For the text-containing cell, return its midpoint in [x, y] coordinate format. 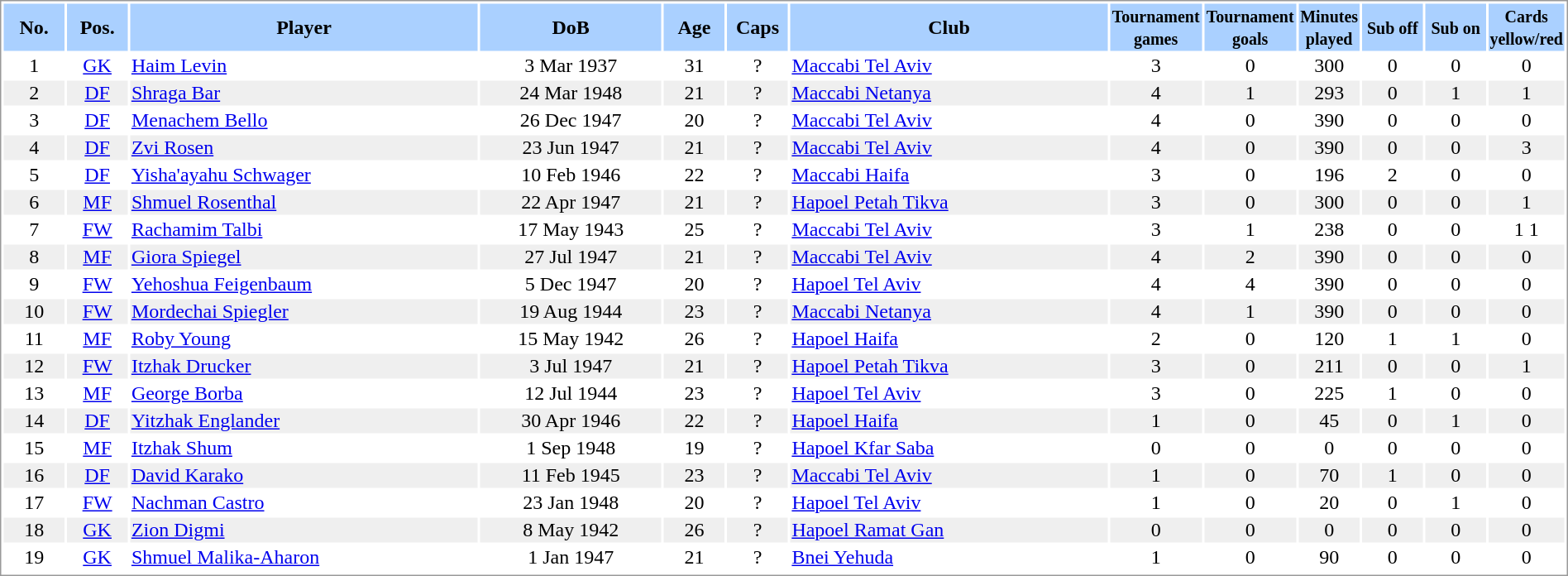
196 [1329, 175]
Caps [758, 26]
3 Mar 1937 [571, 65]
15 [33, 448]
Zion Digmi [304, 530]
Roby Young [304, 338]
DoB [571, 26]
24 Mar 1948 [571, 94]
Menachem Bello [304, 120]
Itzhak Drucker [304, 367]
Shraga Bar [304, 94]
7 [33, 229]
10 Feb 1946 [571, 175]
Giora Spiegel [304, 257]
8 May 1942 [571, 530]
238 [1329, 229]
Yisha'ayahu Schwager [304, 175]
5 [33, 175]
17 [33, 502]
Player [304, 26]
3 Jul 1947 [571, 367]
George Borba [304, 393]
12 Jul 1944 [571, 393]
23 Jun 1947 [571, 148]
18 [33, 530]
Minutesplayed [1329, 26]
1 Sep 1948 [571, 448]
12 [33, 367]
211 [1329, 367]
Tournamentgoals [1250, 26]
19 Aug 1944 [571, 312]
Zvi Rosen [304, 148]
9 [33, 284]
30 Apr 1946 [571, 421]
1 Jan 1947 [571, 557]
Cardsyellow/red [1527, 26]
6 [33, 203]
13 [33, 393]
Maccabi Haifa [949, 175]
Tournamentgames [1156, 26]
Age [695, 26]
45 [1329, 421]
Mordechai Spiegler [304, 312]
22 Apr 1947 [571, 203]
Nachman Castro [304, 502]
No. [33, 26]
Yehoshua Feigenbaum [304, 284]
16 [33, 476]
Sub off [1393, 26]
27 Jul 1947 [571, 257]
Hapoel Ramat Gan [949, 530]
120 [1329, 338]
Itzhak Shum [304, 448]
293 [1329, 94]
Pos. [98, 26]
Club [949, 26]
Shmuel Malika-Aharon [304, 557]
10 [33, 312]
Shmuel Rosenthal [304, 203]
11 Feb 1945 [571, 476]
225 [1329, 393]
Hapoel Kfar Saba [949, 448]
Haim Levin [304, 65]
25 [695, 229]
Yitzhak Englander [304, 421]
17 May 1943 [571, 229]
Rachamim Talbi [304, 229]
23 Jan 1948 [571, 502]
Sub on [1456, 26]
8 [33, 257]
11 [33, 338]
Bnei Yehuda [949, 557]
1 1 [1527, 229]
14 [33, 421]
70 [1329, 476]
31 [695, 65]
David Karako [304, 476]
15 May 1942 [571, 338]
90 [1329, 557]
26 Dec 1947 [571, 120]
5 Dec 1947 [571, 284]
